Detect which cell encompasses the target text, then output its [X, Y] center coordinate. 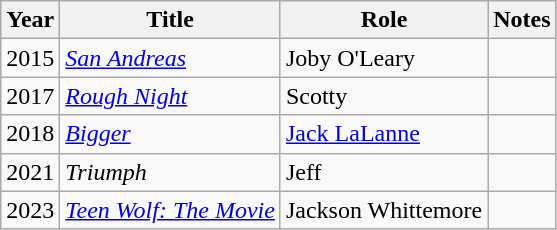
2017 [30, 96]
2021 [30, 172]
San Andreas [170, 58]
Joby O'Leary [384, 58]
Bigger [170, 134]
2018 [30, 134]
Teen Wolf: The Movie [170, 210]
Triumph [170, 172]
Title [170, 20]
Jeff [384, 172]
Year [30, 20]
2015 [30, 58]
Jack LaLanne [384, 134]
Role [384, 20]
Rough Night [170, 96]
2023 [30, 210]
Scotty [384, 96]
Jackson Whittemore [384, 210]
Notes [522, 20]
